Locate the cell with the specified text and output its (x, y) center coordinate. 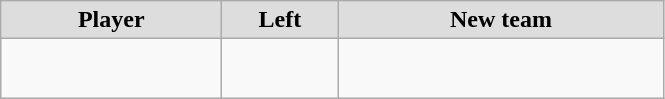
Player (112, 20)
New team (501, 20)
Left (280, 20)
